Pinpoint the cell where the given text exists, returning its [x, y] midpoint coordinate. 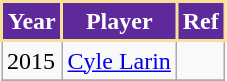
Ref [200, 22]
2015 [32, 60]
Cyle Larin [119, 60]
Year [32, 22]
Player [119, 22]
